Output the [X, Y] coordinate of the center of the cell containing the given text.  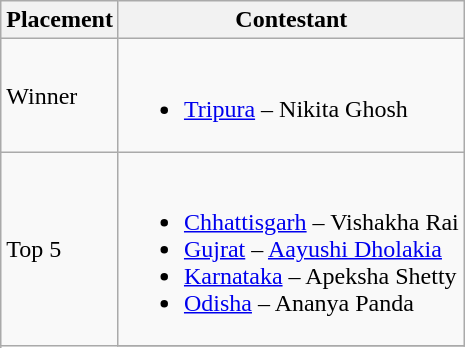
Contestant [291, 20]
Top 5 [60, 249]
Placement [60, 20]
Tripura – Nikita Ghosh [291, 96]
Chhattisgarh – Vishakha RaiGujrat – Aayushi DholakiaKarnataka – Apeksha ShettyOdisha – Ananya Panda [291, 249]
Winner [60, 96]
